Locate the cell with the specified text and output its (x, y) center coordinate. 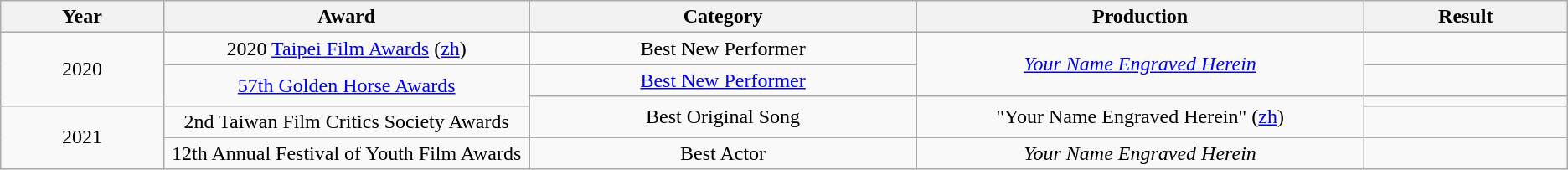
Year (82, 17)
Production (1140, 17)
Best Actor (723, 153)
Award (347, 17)
Category (723, 17)
2021 (82, 137)
57th Golden Horse Awards (347, 85)
2nd Taiwan Film Critics Society Awards (347, 121)
12th Annual Festival of Youth Film Awards (347, 153)
Result (1466, 17)
2020 Taipei Film Awards (zh) (347, 49)
2020 (82, 69)
Best Original Song (723, 117)
"Your Name Engraved Herein" (zh) (1140, 117)
